For the text-containing cell, return its midpoint in (X, Y) coordinate format. 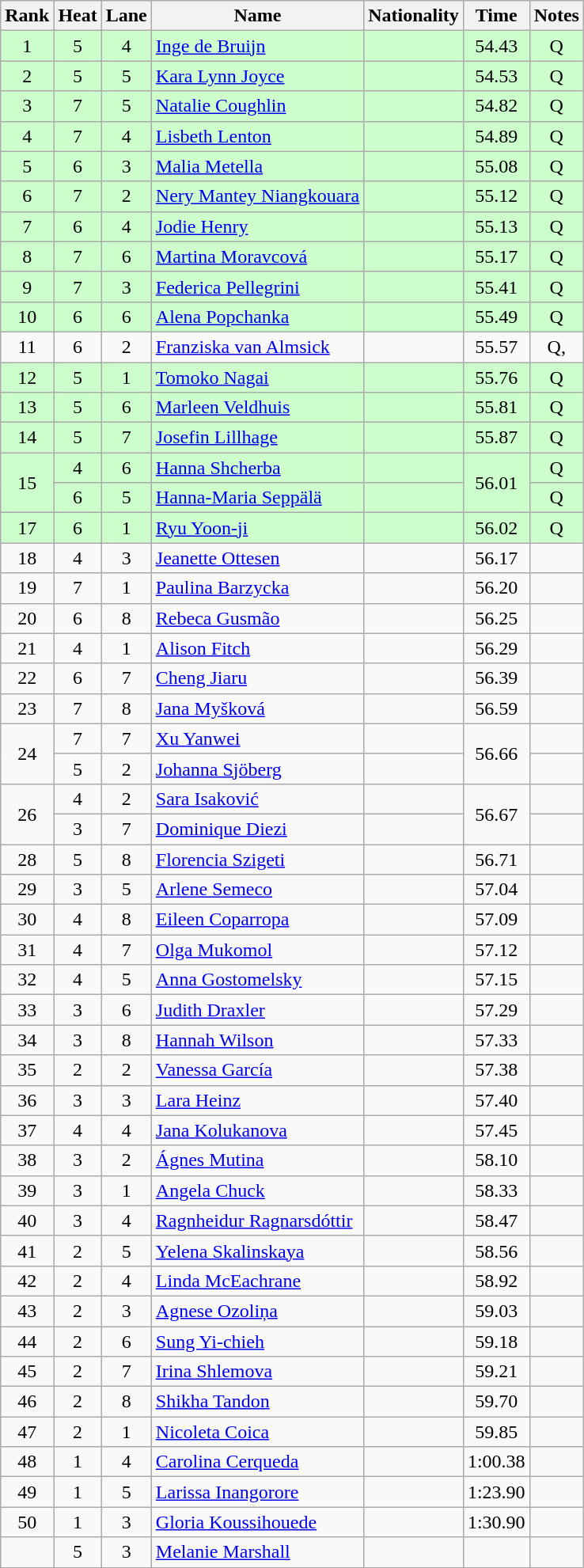
Heat (78, 16)
59.03 (496, 1311)
54.43 (496, 46)
57.04 (496, 890)
Gloria Koussihouede (257, 1522)
17 (27, 528)
59.18 (496, 1342)
36 (27, 1100)
Jodie Henry (257, 226)
57.15 (496, 980)
54.89 (496, 136)
Jana Myšková (257, 708)
18 (27, 558)
Malia Metella (257, 166)
Paulina Barzycka (257, 588)
Marleen Veldhuis (257, 408)
55.13 (496, 226)
Yelena Skalinskaya (257, 1251)
24 (27, 754)
Alison Fitch (257, 648)
55.81 (496, 408)
46 (27, 1402)
55.76 (496, 378)
57.45 (496, 1130)
44 (27, 1342)
Anna Gostomelsky (257, 980)
Jeanette Ottesen (257, 558)
56.39 (496, 678)
Judith Draxler (257, 1010)
55.17 (496, 256)
Florencia Szigeti (257, 859)
23 (27, 708)
21 (27, 648)
50 (27, 1522)
58.10 (496, 1160)
Carolina Cerqueda (257, 1462)
Tomoko Nagai (257, 378)
59.21 (496, 1372)
Alena Popchanka (257, 317)
29 (27, 890)
56.20 (496, 588)
20 (27, 618)
Q, (556, 347)
Lane (127, 16)
Inge de Bruijn (257, 46)
37 (27, 1130)
13 (27, 408)
Hannah Wilson (257, 1040)
58.33 (496, 1190)
Josefin Lillhage (257, 438)
9 (27, 287)
1:30.90 (496, 1522)
Federica Pellegrini (257, 287)
Martina Moravcová (257, 256)
56.25 (496, 618)
55.12 (496, 196)
49 (27, 1492)
Agnese Ozoliņa (257, 1311)
33 (27, 1010)
Franziska van Almsick (257, 347)
32 (27, 980)
42 (27, 1281)
Arlene Semeco (257, 890)
35 (27, 1070)
57.29 (496, 1010)
Hanna-Maria Seppälä (257, 498)
34 (27, 1040)
28 (27, 859)
Ragnheidur Ragnarsdóttir (257, 1221)
Lisbeth Lenton (257, 136)
41 (27, 1251)
40 (27, 1221)
11 (27, 347)
57.38 (496, 1070)
56.29 (496, 648)
Nationality (414, 16)
56.66 (496, 754)
Name (257, 16)
1:00.38 (496, 1462)
56.01 (496, 483)
55.49 (496, 317)
Ágnes Mutina (257, 1160)
54.53 (496, 76)
Xu Yanwei (257, 738)
1:23.90 (496, 1492)
56.02 (496, 528)
Nicoleta Coica (257, 1432)
19 (27, 588)
Nery Mantey Niangkouara (257, 196)
Natalie Coughlin (257, 106)
Sara Isaković (257, 799)
57.33 (496, 1040)
22 (27, 678)
Notes (556, 16)
54.82 (496, 106)
14 (27, 438)
10 (27, 317)
Angela Chuck (257, 1190)
31 (27, 950)
Larissa Inangorore (257, 1492)
48 (27, 1462)
55.41 (496, 287)
Eileen Coparropa (257, 920)
Dominique Diezi (257, 829)
Linda McEachrane (257, 1281)
59.70 (496, 1402)
Lara Heinz (257, 1100)
58.56 (496, 1251)
47 (27, 1432)
Hanna Shcherba (257, 468)
57.12 (496, 950)
Johanna Sjöberg (257, 769)
39 (27, 1190)
Olga Mukomol (257, 950)
12 (27, 378)
Rebeca Gusmão (257, 618)
56.17 (496, 558)
55.87 (496, 438)
45 (27, 1372)
55.08 (496, 166)
26 (27, 814)
Irina Shlemova (257, 1372)
Rank (27, 16)
56.71 (496, 859)
43 (27, 1311)
Shikha Tandon (257, 1402)
Vanessa García (257, 1070)
38 (27, 1160)
Melanie Marshall (257, 1552)
Jana Kolukanova (257, 1130)
56.67 (496, 814)
Sung Yi-chieh (257, 1342)
Ryu Yoon-ji (257, 528)
Kara Lynn Joyce (257, 76)
30 (27, 920)
55.57 (496, 347)
57.40 (496, 1100)
Time (496, 16)
57.09 (496, 920)
59.85 (496, 1432)
58.47 (496, 1221)
58.92 (496, 1281)
Cheng Jiaru (257, 678)
15 (27, 483)
56.59 (496, 708)
